Pinpoint the cell where the given text exists, returning its [x, y] midpoint coordinate. 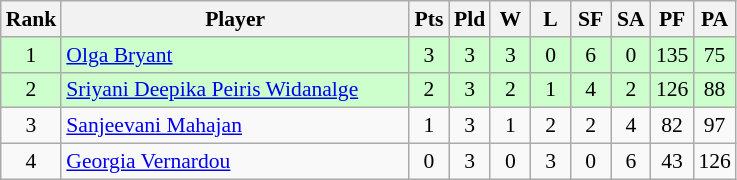
SA [631, 19]
W [510, 19]
Sanjeevani Mahajan [235, 126]
PA [714, 19]
43 [672, 162]
Pld [470, 19]
Georgia Vernardou [235, 162]
75 [714, 55]
SF [591, 19]
88 [714, 90]
Rank [32, 19]
Pts [429, 19]
L [550, 19]
135 [672, 55]
Olga Bryant [235, 55]
82 [672, 126]
PF [672, 19]
Sriyani Deepika Peiris Widanalge [235, 90]
97 [714, 126]
Player [235, 19]
